Identify which cell holds the provided text, then report its (X, Y) central coordinate. 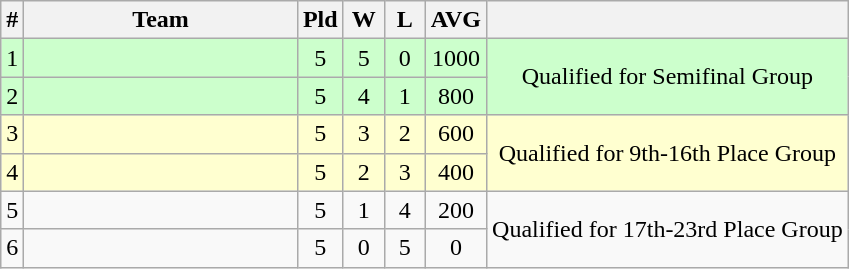
Team (161, 20)
800 (456, 96)
W (364, 20)
400 (456, 172)
AVG (456, 20)
L (404, 20)
Pld (320, 20)
600 (456, 134)
Qualified for 9th-16th Place Group (668, 153)
200 (456, 210)
# (12, 20)
1000 (456, 58)
Qualified for 17th-23rd Place Group (668, 229)
Qualified for Semifinal Group (668, 77)
6 (12, 248)
